Output the (X, Y) coordinate of the center of the cell containing the given text.  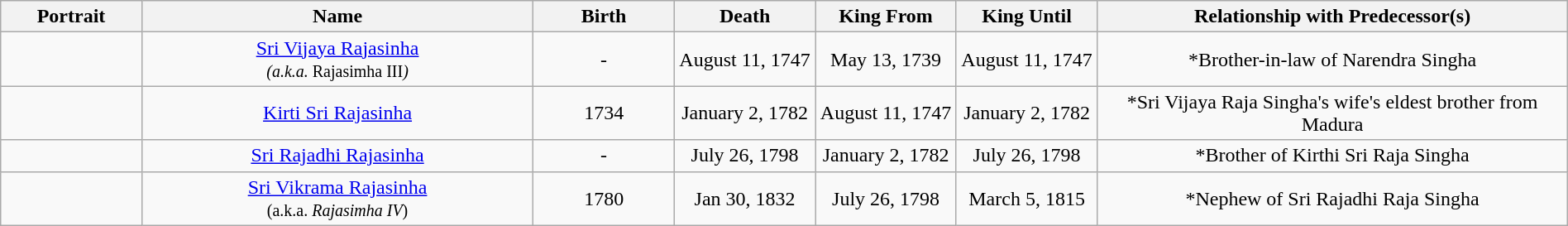
1734 (604, 113)
Portrait (71, 17)
Relationship with Predecessor(s) (1332, 17)
March 5, 1815 (1026, 199)
*Nephew of Sri Rajadhi Raja Singha (1332, 199)
*Sri Vijaya Raja Singha's wife's eldest brother from Madura (1332, 113)
Sri Vikrama Rajasinha(a.k.a. Rajasimha IV) (337, 199)
*Brother of Kirthi Sri Raja Singha (1332, 156)
Kirti Sri Rajasinha (337, 113)
May 13, 1739 (886, 60)
Sri Vijaya Rajasinha(a.k.a. Rajasimha III) (337, 60)
Birth (604, 17)
King From (886, 17)
1780 (604, 199)
Death (744, 17)
Jan 30, 1832 (744, 199)
Name (337, 17)
*Brother-in-law of Narendra Singha (1332, 60)
King Until (1026, 17)
Sri Rajadhi Rajasinha (337, 156)
